From the cell containing the given text, extract its center point as [x, y] coordinate. 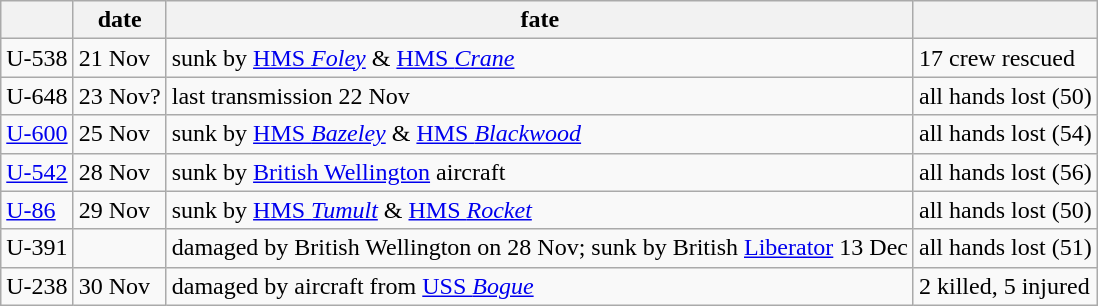
2 killed, 5 injured [1005, 286]
last transmission 22 Nov [540, 96]
damaged by British Wellington on 28 Nov; sunk by British Liberator 13 Dec [540, 248]
28 Nov [120, 172]
U-238 [37, 286]
17 crew rescued [1005, 58]
sunk by British Wellington aircraft [540, 172]
all hands lost (56) [1005, 172]
date [120, 20]
U-86 [37, 210]
25 Nov [120, 134]
U-648 [37, 96]
damaged by aircraft from USS Bogue [540, 286]
U-391 [37, 248]
U-538 [37, 58]
sunk by HMS Bazeley & HMS Blackwood [540, 134]
sunk by HMS Foley & HMS Crane [540, 58]
U-542 [37, 172]
U-600 [37, 134]
all hands lost (54) [1005, 134]
29 Nov [120, 210]
fate [540, 20]
23 Nov? [120, 96]
sunk by HMS Tumult & HMS Rocket [540, 210]
all hands lost (51) [1005, 248]
30 Nov [120, 286]
21 Nov [120, 58]
